Capture the cell that displays the provided text and extract its [X, Y] central coordinate. 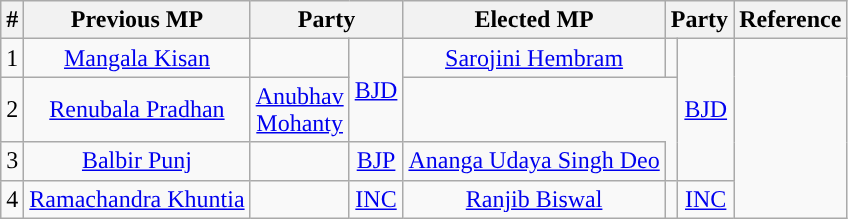
BJP [376, 161]
Balbir Punj [137, 161]
3 [12, 161]
Mangala Kisan [137, 58]
1 [12, 58]
Elected MP [534, 20]
Reference [790, 20]
Previous MP [137, 20]
2 [12, 110]
Ramachandra Khuntia [137, 199]
# [12, 20]
Anubhav Mohanty [300, 110]
Sarojini Hembram [534, 58]
Ranjib Biswal [534, 199]
4 [12, 199]
Renubala Pradhan [137, 110]
Ananga Udaya Singh Deo [534, 161]
